Scan for the cell matching the given text and deliver its (x, y) coordinate at center. 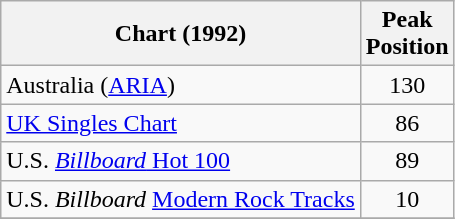
Chart (1992) (181, 34)
UK Singles Chart (181, 123)
130 (407, 85)
U.S. Billboard Modern Rock Tracks (181, 199)
U.S. Billboard Hot 100 (181, 161)
Australia (ARIA) (181, 85)
89 (407, 161)
PeakPosition (407, 34)
86 (407, 123)
10 (407, 199)
